Return [X, Y] of the center of cell containing provided text 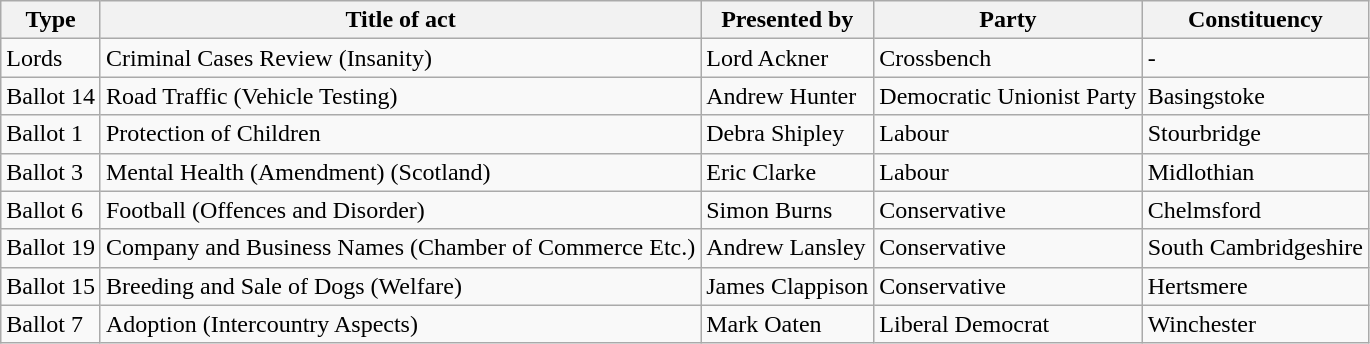
Company and Business Names (Chamber of Commerce Etc.) [400, 248]
Democratic Unionist Party [1008, 96]
Andrew Lansley [788, 248]
Crossbench [1008, 58]
Mark Oaten [788, 324]
Ballot 19 [51, 248]
Party [1008, 20]
Ballot 7 [51, 324]
Andrew Hunter [788, 96]
South Cambridgeshire [1255, 248]
Title of act [400, 20]
Ballot 14 [51, 96]
Lord Ackner [788, 58]
Chelmsford [1255, 210]
Simon Burns [788, 210]
Football (Offences and Disorder) [400, 210]
Ballot 1 [51, 134]
Ballot 6 [51, 210]
Constituency [1255, 20]
Stourbridge [1255, 134]
Hertsmere [1255, 286]
Presented by [788, 20]
- [1255, 58]
Protection of Children [400, 134]
Liberal Democrat [1008, 324]
Basingstoke [1255, 96]
Eric Clarke [788, 172]
Debra Shipley [788, 134]
James Clappison [788, 286]
Adoption (Intercountry Aspects) [400, 324]
Breeding and Sale of Dogs (Welfare) [400, 286]
Ballot 3 [51, 172]
Lords [51, 58]
Mental Health (Amendment) (Scotland) [400, 172]
Ballot 15 [51, 286]
Winchester [1255, 324]
Type [51, 20]
Road Traffic (Vehicle Testing) [400, 96]
Criminal Cases Review (Insanity) [400, 58]
Midlothian [1255, 172]
